Return (X, Y) of the center of cell containing provided text 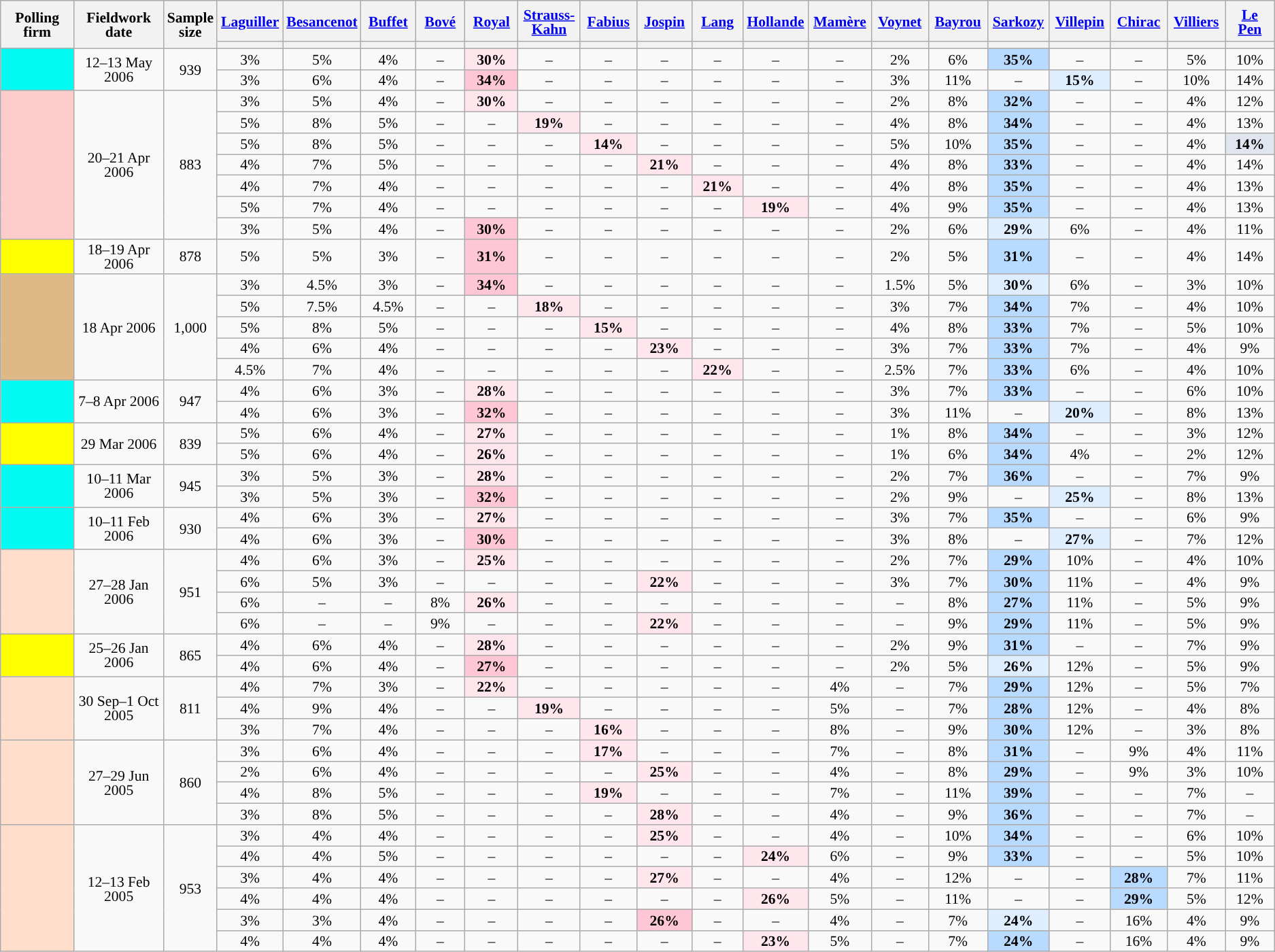
883 (190, 165)
Fieldwork date (119, 24)
27–29 Jun 2005 (119, 782)
878 (190, 256)
Voynet (900, 21)
29 Mar 2006 (119, 443)
18 Apr 2006 (119, 328)
939 (190, 69)
Fabius (608, 21)
Polling firm (37, 24)
945 (190, 486)
10–11 Feb 2006 (119, 528)
7–8 Apr 2006 (119, 401)
2.5% (900, 370)
18% (549, 306)
1,000 (190, 328)
Bové (441, 21)
Royal (492, 21)
953 (190, 888)
860 (190, 782)
Bayrou (957, 21)
Buffet (388, 21)
Le Pen (1250, 21)
39% (1019, 793)
Samplesize (190, 24)
20% (1080, 412)
Hollande (775, 21)
Besancenot (322, 21)
951 (190, 592)
947 (190, 401)
930 (190, 528)
25–26 Jan 2006 (119, 656)
839 (190, 443)
811 (190, 709)
Strauss-Kahn (549, 21)
12–13 May 2006 (119, 69)
Jospin (664, 21)
30 Sep–1 Oct 2005 (119, 709)
7.5% (322, 306)
10–11 Mar 2006 (119, 486)
Laguiller (250, 21)
Mamère (840, 21)
Villiers (1196, 21)
27–28 Jan 2006 (119, 592)
Villepin (1080, 21)
17% (608, 751)
20–21 Apr 2006 (119, 165)
Chirac (1139, 21)
Lang (717, 21)
1.5% (900, 286)
865 (190, 656)
18–19 Apr 2006 (119, 256)
Sarkozy (1019, 21)
12–13 Feb 2005 (119, 888)
